Determine the (X, Y) coordinate at the center of the cell enclosing the given text.  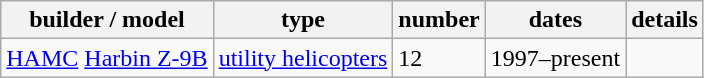
dates (555, 20)
details (665, 20)
12 (439, 58)
builder / model (107, 20)
type (303, 20)
utility helicopters (303, 58)
1997–present (555, 58)
number (439, 20)
HAMC Harbin Z-9B (107, 58)
